For the text-containing cell, return its midpoint in [x, y] coordinate format. 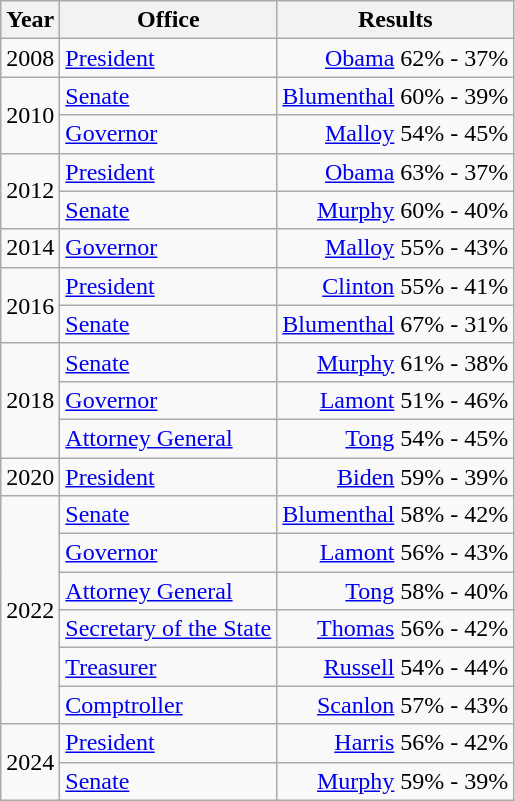
2010 [30, 115]
2008 [30, 58]
Malloy 54% - 45% [396, 134]
Tong 54% - 45% [396, 438]
Obama 63% - 37% [396, 172]
Scanlon 57% - 43% [396, 705]
Blumenthal 58% - 42% [396, 515]
2020 [30, 477]
Office [168, 20]
2022 [30, 610]
Blumenthal 67% - 31% [396, 324]
Russell 54% - 44% [396, 667]
2016 [30, 305]
Biden 59% - 39% [396, 477]
Treasurer [168, 667]
2024 [30, 762]
Murphy 59% - 39% [396, 781]
Harris 56% - 42% [396, 743]
Obama 62% - 37% [396, 58]
Thomas 56% - 42% [396, 629]
Murphy 61% - 38% [396, 362]
Malloy 55% - 43% [396, 248]
Blumenthal 60% - 39% [396, 96]
Secretary of the State [168, 629]
Tong 58% - 40% [396, 591]
Comptroller [168, 705]
Murphy 60% - 40% [396, 210]
2018 [30, 400]
Lamont 51% - 46% [396, 400]
2012 [30, 191]
2014 [30, 248]
Lamont 56% - 43% [396, 553]
Year [30, 20]
Clinton 55% - 41% [396, 286]
Results [396, 20]
